Identify which cell holds the provided text, then report its [x, y] central coordinate. 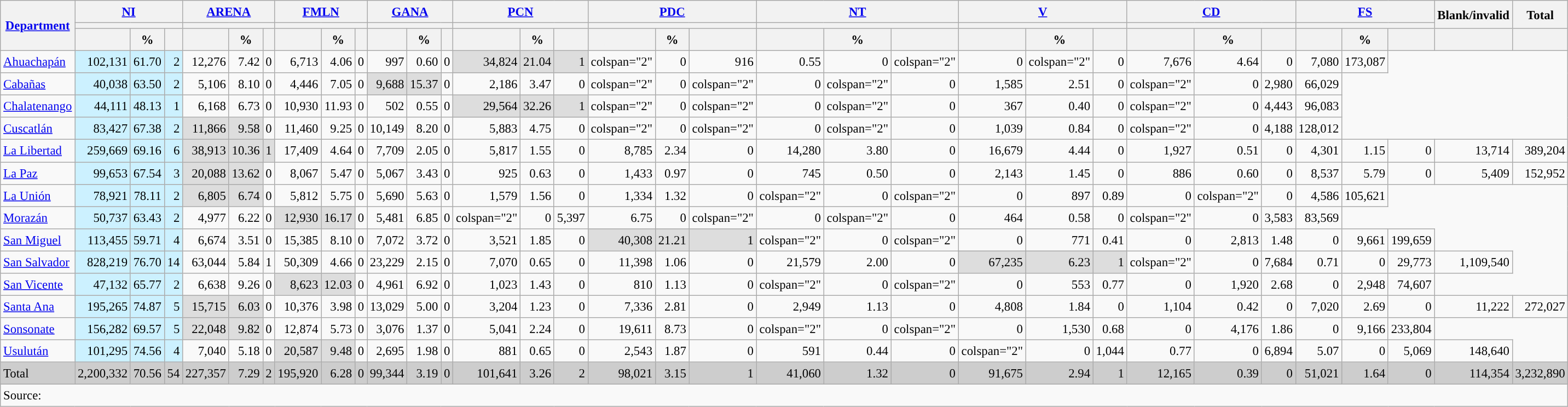
83,427 [103, 128]
10.36 [246, 151]
1.48 [1278, 240]
78.11 [147, 195]
195,920 [298, 374]
5.07 [1319, 351]
3.47 [537, 84]
5,883 [487, 128]
La Paz [38, 173]
50,309 [298, 262]
1.15 [1365, 151]
2.00 [857, 262]
2,948 [1365, 285]
1.85 [537, 240]
38,913 [206, 151]
1.55 [537, 151]
7,676 [1160, 62]
2,949 [790, 307]
5,397 [571, 218]
272,027 [1540, 307]
199,659 [1411, 240]
227,357 [206, 374]
4.66 [338, 262]
1.45 [1060, 173]
4,586 [1319, 195]
67,235 [992, 262]
91,675 [992, 374]
44,111 [103, 106]
114,354 [1473, 374]
6 [173, 151]
5.18 [246, 351]
259,669 [103, 151]
0.39 [1228, 374]
PCN [521, 12]
12,276 [206, 62]
Morazán [38, 218]
3,521 [487, 240]
2,143 [992, 173]
7.05 [338, 84]
1,927 [1160, 151]
828,219 [103, 262]
61.70 [147, 62]
1,039 [992, 128]
2.24 [537, 329]
40,308 [622, 240]
19,611 [622, 329]
FMLN [321, 12]
NT [857, 12]
5.79 [1365, 173]
63.43 [147, 218]
11,866 [206, 128]
771 [1060, 240]
2.81 [672, 307]
San Vicente [38, 285]
4,961 [386, 285]
15,385 [298, 240]
389,204 [1540, 151]
1,109,540 [1473, 262]
591 [790, 351]
51,021 [1319, 374]
997 [386, 62]
2,200,332 [103, 374]
Chalatenango [38, 106]
4,808 [992, 307]
98,021 [622, 374]
Ahuachapán [38, 62]
3.51 [246, 240]
7.42 [246, 62]
6.75 [622, 218]
Department [38, 26]
2.15 [424, 262]
9.82 [246, 329]
5,041 [487, 329]
2,543 [622, 351]
3 [173, 173]
3.19 [424, 374]
40,038 [103, 84]
2,813 [1228, 240]
59.71 [147, 240]
1.84 [1060, 307]
2,980 [1278, 84]
9,688 [386, 84]
9.25 [338, 128]
2.94 [1060, 374]
20,088 [206, 173]
2,186 [487, 84]
16.17 [338, 218]
6,805 [206, 195]
886 [1160, 173]
16,679 [992, 151]
11.93 [338, 106]
1.56 [537, 195]
7,040 [206, 351]
5.00 [424, 307]
3,204 [487, 307]
5.75 [338, 195]
113,455 [103, 240]
7,336 [622, 307]
14 [173, 262]
233,804 [1411, 329]
70.56 [147, 374]
7,072 [386, 240]
15.37 [424, 84]
0.50 [857, 173]
10,930 [298, 106]
5.63 [424, 195]
1,334 [622, 195]
0.63 [537, 173]
7,684 [1278, 262]
925 [487, 173]
881 [487, 351]
Sonsonate [38, 329]
367 [992, 106]
0.42 [1228, 307]
41,060 [790, 374]
Santa Ana [38, 307]
32.26 [537, 106]
2,695 [386, 351]
810 [622, 285]
3.43 [424, 173]
5.73 [338, 329]
1,579 [487, 195]
Blank/invalid [1473, 14]
1,920 [1228, 285]
11,460 [298, 128]
6.03 [246, 307]
21.04 [537, 62]
10,149 [386, 128]
7.29 [246, 374]
173,087 [1365, 62]
101,295 [103, 351]
0.58 [1060, 218]
6.23 [1060, 262]
Source: [784, 395]
54 [173, 374]
1,585 [992, 84]
6,638 [206, 285]
3,583 [1278, 218]
69.16 [147, 151]
6.74 [246, 195]
3.98 [338, 307]
195,265 [103, 307]
ARENA [229, 12]
9.58 [246, 128]
8.73 [672, 329]
6,674 [206, 240]
1,023 [487, 285]
5,067 [386, 173]
10,376 [298, 307]
5,106 [206, 84]
464 [992, 218]
4,188 [1278, 128]
12,874 [298, 329]
7,080 [1319, 62]
0.44 [857, 351]
916 [722, 62]
San Miguel [38, 240]
Usulután [38, 351]
67.54 [147, 173]
83,569 [1319, 218]
0.51 [1228, 151]
5.84 [246, 262]
9,166 [1365, 329]
1.87 [672, 351]
6.22 [246, 218]
8,537 [1319, 173]
1.23 [537, 307]
CD [1211, 12]
14,280 [790, 151]
29,564 [487, 106]
Cabañas [38, 84]
6,168 [206, 106]
2.34 [672, 151]
67.38 [147, 128]
13,029 [386, 307]
66,029 [1319, 84]
7,070 [487, 262]
20,587 [298, 351]
4,977 [206, 218]
1.64 [1365, 374]
15,715 [206, 307]
0.71 [1319, 262]
5,812 [298, 195]
99,653 [103, 173]
5.47 [338, 173]
9,661 [1365, 240]
4,446 [298, 84]
8,067 [298, 173]
22,048 [206, 329]
PDC [672, 12]
152,952 [1540, 173]
6,713 [298, 62]
4,301 [1319, 151]
4.44 [1060, 151]
502 [386, 106]
69.57 [147, 329]
12,930 [298, 218]
21,579 [790, 262]
74,607 [1411, 285]
1.43 [537, 285]
0.41 [1110, 240]
V [1043, 12]
3.26 [537, 374]
1,433 [622, 173]
48.13 [147, 106]
0.84 [1060, 128]
3.72 [424, 240]
1,044 [1110, 351]
3.15 [672, 374]
1.98 [424, 351]
6.28 [338, 374]
17,409 [298, 151]
5,817 [487, 151]
1.37 [424, 329]
128,012 [1319, 128]
5,481 [386, 218]
8,785 [622, 151]
47,132 [103, 285]
156,282 [103, 329]
63,044 [206, 262]
7,020 [1319, 307]
553 [1060, 285]
0.40 [1060, 106]
50,737 [103, 218]
6,894 [1278, 351]
96,083 [1319, 106]
4,443 [1278, 106]
11,222 [1473, 307]
2.68 [1278, 285]
12,165 [1160, 374]
NI [129, 12]
0.68 [1110, 329]
2.51 [1060, 84]
78,921 [103, 195]
1.06 [672, 262]
0.89 [1110, 195]
6.73 [246, 106]
1.86 [1278, 329]
7,709 [386, 151]
63.50 [147, 84]
1,530 [1060, 329]
76.70 [147, 262]
GANA [409, 12]
FS [1365, 12]
9.26 [246, 285]
9.48 [338, 351]
6.92 [424, 285]
5,690 [386, 195]
La Libertad [38, 151]
4,176 [1228, 329]
74.56 [147, 351]
23,229 [386, 262]
2.69 [1365, 307]
65.77 [147, 285]
La Unión [38, 195]
101,641 [487, 374]
5,409 [1473, 173]
99,344 [386, 374]
745 [790, 173]
4.75 [537, 128]
21.21 [672, 240]
3.80 [857, 151]
11,398 [622, 262]
105,621 [1365, 195]
2.05 [424, 151]
148,640 [1473, 351]
1,104 [1160, 307]
5,069 [1411, 351]
34,824 [487, 62]
San Salvador [38, 262]
3,232,890 [1540, 374]
4.06 [338, 62]
3,076 [386, 329]
102,131 [103, 62]
13,714 [1473, 151]
897 [1060, 195]
8.20 [424, 128]
8,623 [298, 285]
0.97 [672, 173]
13.62 [246, 173]
74.87 [147, 307]
29,773 [1411, 262]
Cuscatlán [38, 128]
12.03 [338, 285]
6.85 [424, 218]
